Capture the cell that displays the provided text and extract its [X, Y] central coordinate. 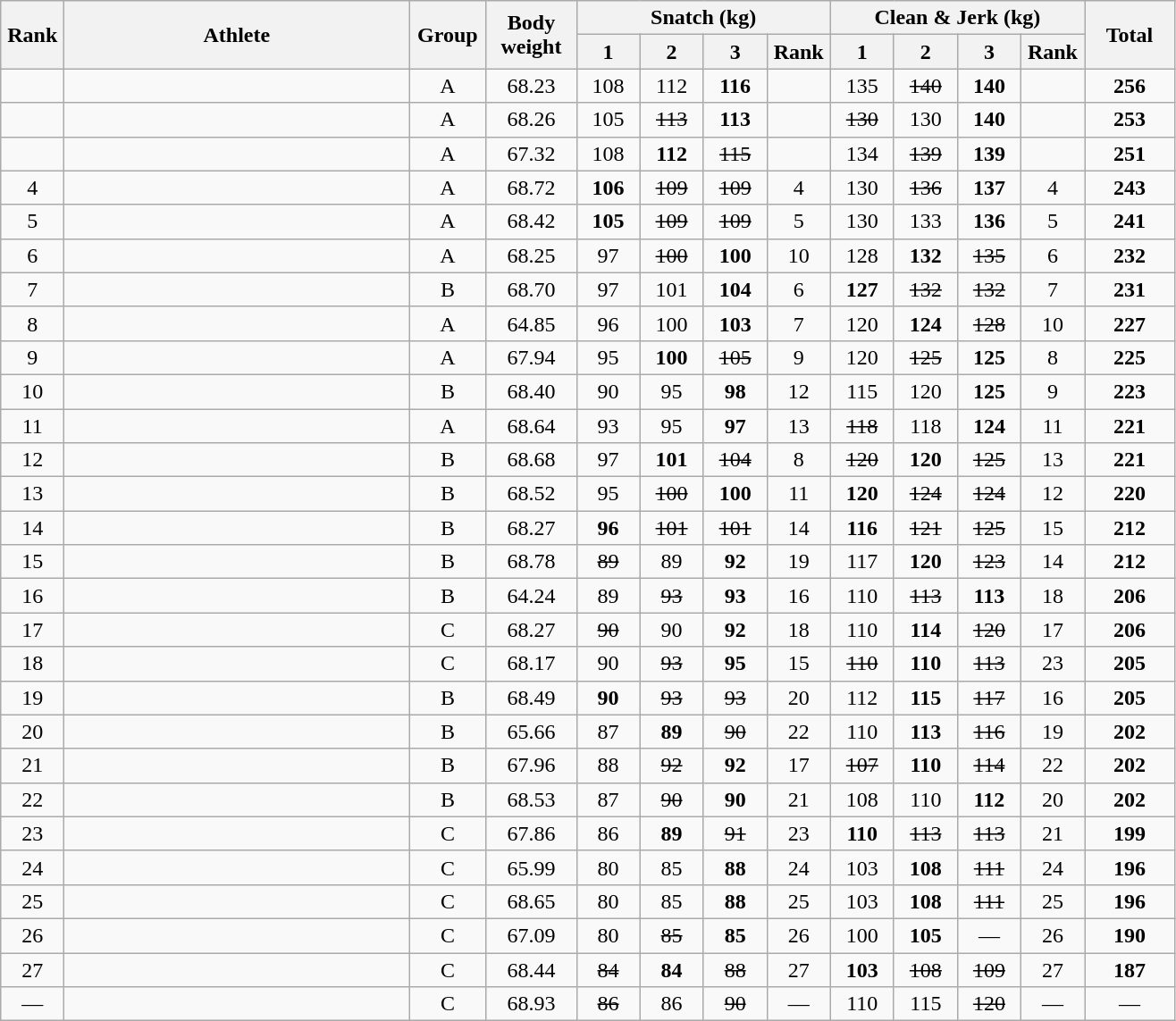
232 [1130, 255]
190 [1130, 935]
68.44 [531, 969]
65.99 [531, 867]
68.23 [531, 86]
68.64 [531, 426]
223 [1130, 391]
65.66 [531, 732]
68.26 [531, 120]
251 [1130, 154]
67.32 [531, 154]
68.78 [531, 562]
68.49 [531, 698]
67.09 [531, 935]
68.17 [531, 664]
121 [926, 528]
68.52 [531, 494]
227 [1130, 323]
243 [1130, 188]
256 [1130, 86]
253 [1130, 120]
Snatch (kg) [703, 18]
68.40 [531, 391]
187 [1130, 969]
137 [988, 188]
199 [1130, 833]
134 [861, 154]
64.85 [531, 323]
225 [1130, 357]
107 [861, 766]
64.24 [531, 596]
68.25 [531, 255]
220 [1130, 494]
Group [448, 35]
127 [861, 289]
231 [1130, 289]
68.70 [531, 289]
106 [608, 188]
Clean & Jerk (kg) [957, 18]
68.68 [531, 460]
133 [926, 222]
241 [1130, 222]
68.65 [531, 901]
123 [988, 562]
91 [735, 833]
68.42 [531, 222]
Total [1130, 35]
Athlete [237, 35]
68.53 [531, 799]
67.96 [531, 766]
67.86 [531, 833]
68.93 [531, 1004]
67.94 [531, 357]
Body weight [531, 35]
68.72 [531, 188]
98 [735, 391]
